Output the [x, y] coordinate of the center of the cell containing the given text.  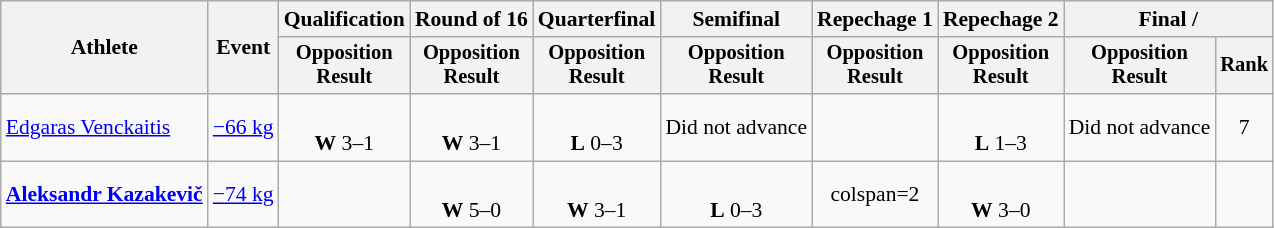
colspan=2 [875, 194]
−66 kg [244, 128]
Semifinal [736, 19]
−74 kg [244, 194]
W 3–0 [1001, 194]
Quarterfinal [597, 19]
Rank [1244, 66]
Aleksandr Kazakevič [104, 194]
W 5–0 [472, 194]
Edgaras Venckaitis [104, 128]
L 1–3 [1001, 128]
7 [1244, 128]
Round of 16 [472, 19]
Event [244, 48]
Repechage 1 [875, 19]
Athlete [104, 48]
Final / [1168, 19]
Qualification [344, 19]
Repechage 2 [1001, 19]
